Capture the cell that displays the provided text and extract its (x, y) central coordinate. 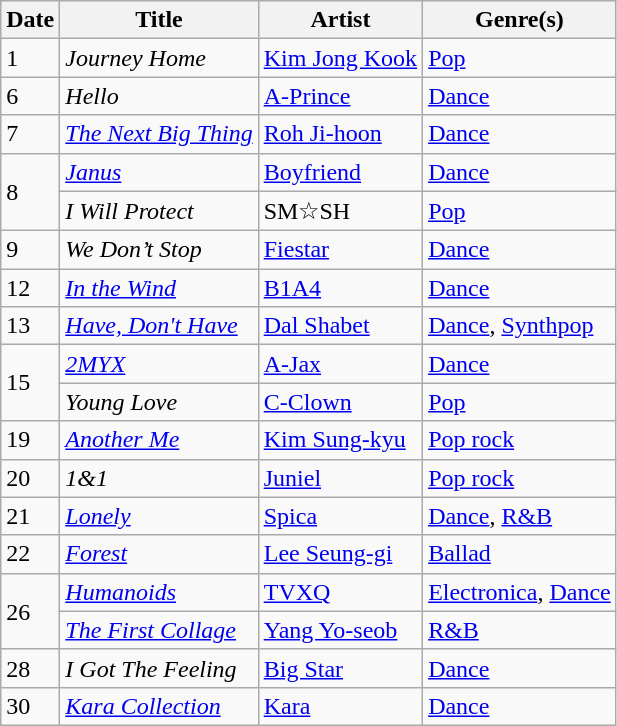
15 (30, 383)
Dance, Synthpop (520, 326)
26 (30, 611)
Forest (159, 554)
I Got The Feeling (159, 668)
SM☆SH (340, 211)
Electronica, Dance (520, 592)
In the Wind (159, 288)
Young Love (159, 402)
Dance, R&B (520, 516)
8 (30, 192)
21 (30, 516)
C-Clown (340, 402)
Roh Ji-hoon (340, 134)
Title (159, 20)
Have, Don't Have (159, 326)
Kara (340, 706)
Lonely (159, 516)
19 (30, 440)
Big Star (340, 668)
13 (30, 326)
Another Me (159, 440)
Lee Seung-gi (340, 554)
Journey Home (159, 58)
6 (30, 96)
Dal Shabet (340, 326)
A-Prince (340, 96)
Date (30, 20)
A-Jax (340, 364)
30 (30, 706)
The Next Big Thing (159, 134)
B1A4 (340, 288)
1 (30, 58)
Janus (159, 172)
Ballad (520, 554)
Kara Collection (159, 706)
Genre(s) (520, 20)
Yang Yo-seob (340, 630)
Artist (340, 20)
R&B (520, 630)
20 (30, 478)
1&1 (159, 478)
9 (30, 250)
Kim Sung-kyu (340, 440)
Spica (340, 516)
Kim Jong Kook (340, 58)
12 (30, 288)
Hello (159, 96)
TVXQ (340, 592)
We Don’t Stop (159, 250)
2MYX (159, 364)
Boyfriend (340, 172)
Fiestar (340, 250)
Juniel (340, 478)
28 (30, 668)
I Will Protect (159, 211)
7 (30, 134)
Humanoids (159, 592)
The First Collage (159, 630)
22 (30, 554)
